Identify which cell holds the provided text, then report its (X, Y) central coordinate. 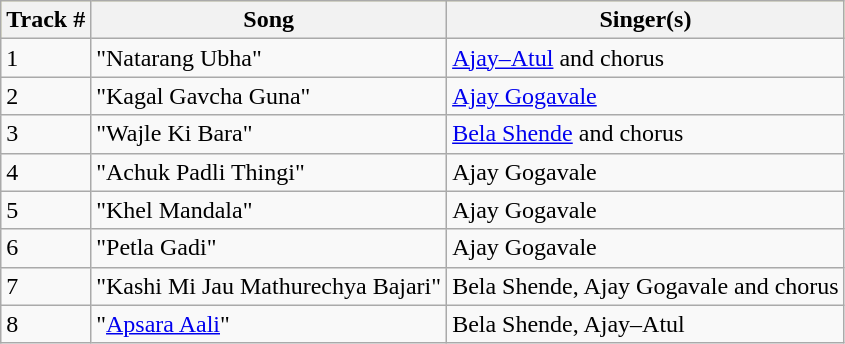
2 (46, 96)
5 (46, 210)
"Petla Gadi" (269, 248)
7 (46, 286)
8 (46, 324)
"Apsara Aali" (269, 324)
"Khel Mandala" (269, 210)
Bela Shende and chorus (646, 134)
Track # (46, 20)
3 (46, 134)
4 (46, 172)
6 (46, 248)
"Kagal Gavcha Guna" (269, 96)
1 (46, 58)
Ajay–Atul and chorus (646, 58)
"Achuk Padli Thingi" (269, 172)
"Kashi Mi Jau Mathurechya Bajari" (269, 286)
Singer(s) (646, 20)
Bela Shende, Ajay–Atul (646, 324)
Song (269, 20)
"Wajle Ki Bara" (269, 134)
"Natarang Ubha" (269, 58)
Bela Shende, Ajay Gogavale and chorus (646, 286)
